Locate the cell with the specified text and output its (X, Y) center coordinate. 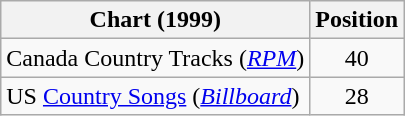
28 (357, 96)
Position (357, 20)
Canada Country Tracks (RPM) (156, 58)
Chart (1999) (156, 20)
US Country Songs (Billboard) (156, 96)
40 (357, 58)
